Scan for the cell matching the given text and deliver its [x, y] coordinate at center. 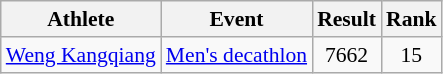
Rank [412, 19]
Athlete [81, 19]
Weng Kangqiang [81, 55]
Event [236, 19]
15 [412, 55]
Result [346, 19]
7662 [346, 55]
Men's decathlon [236, 55]
